Identify which cell holds the provided text, then report its [X, Y] central coordinate. 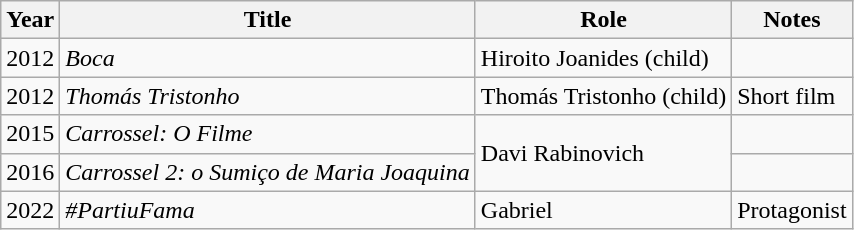
2015 [30, 134]
Carrossel 2: o Sumiço de Maria Joaquina [268, 172]
Hiroito Joanides (child) [603, 58]
Carrossel: O Filme [268, 134]
Protagonist [792, 210]
Thomás Tristonho [268, 96]
Role [603, 20]
Year [30, 20]
2022 [30, 210]
Thomás Tristonho (child) [603, 96]
Gabriel [603, 210]
Short film [792, 96]
2016 [30, 172]
Title [268, 20]
Boca [268, 58]
Davi Rabinovich [603, 153]
Notes [792, 20]
#PartiuFama [268, 210]
